Find where the given text appears and provide that cell's center as [X, Y] coordinate. 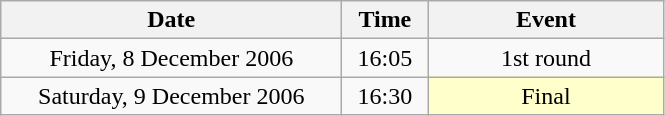
16:05 [385, 58]
Time [385, 20]
Event [546, 20]
Saturday, 9 December 2006 [172, 96]
Date [172, 20]
16:30 [385, 96]
Final [546, 96]
1st round [546, 58]
Friday, 8 December 2006 [172, 58]
